Identify which cell holds the provided text, then report its (X, Y) central coordinate. 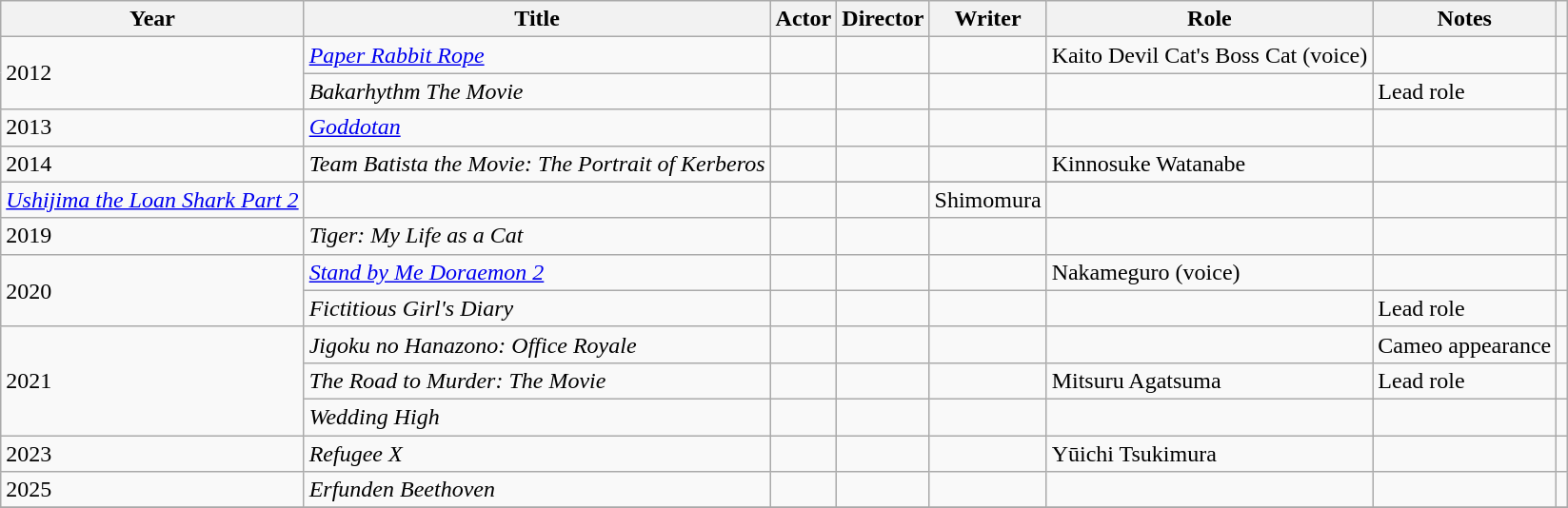
2013 (152, 127)
Kinnosuke Watanabe (1209, 164)
2021 (152, 381)
Notes (1464, 19)
Shimomura (988, 200)
Role (1209, 19)
Kaito Devil Cat's Boss Cat (voice) (1209, 55)
Nakameguro (voice) (1209, 272)
Goddotan (537, 127)
Year (152, 19)
Ushijima the Loan Shark Part 2 (152, 200)
Tiger: My Life as a Cat (537, 236)
2012 (152, 73)
Yūichi Tsukimura (1209, 454)
Refugee X (537, 454)
2023 (152, 454)
Title (537, 19)
2019 (152, 236)
The Road to Murder: The Movie (537, 381)
Erfunden Beethoven (537, 490)
Cameo appearance (1464, 344)
2025 (152, 490)
Bakarhythm The Movie (537, 91)
Director (883, 19)
Paper Rabbit Rope (537, 55)
Jigoku no Hanazono: Office Royale (537, 344)
Writer (988, 19)
Stand by Me Doraemon 2 (537, 272)
Actor (804, 19)
2020 (152, 290)
2014 (152, 164)
Mitsuru Agatsuma (1209, 381)
Wedding High (537, 417)
Fictitious Girl's Diary (537, 308)
Team Batista the Movie: The Portrait of Kerberos (537, 164)
